Output the (X, Y) coordinate of the center of the cell containing the given text.  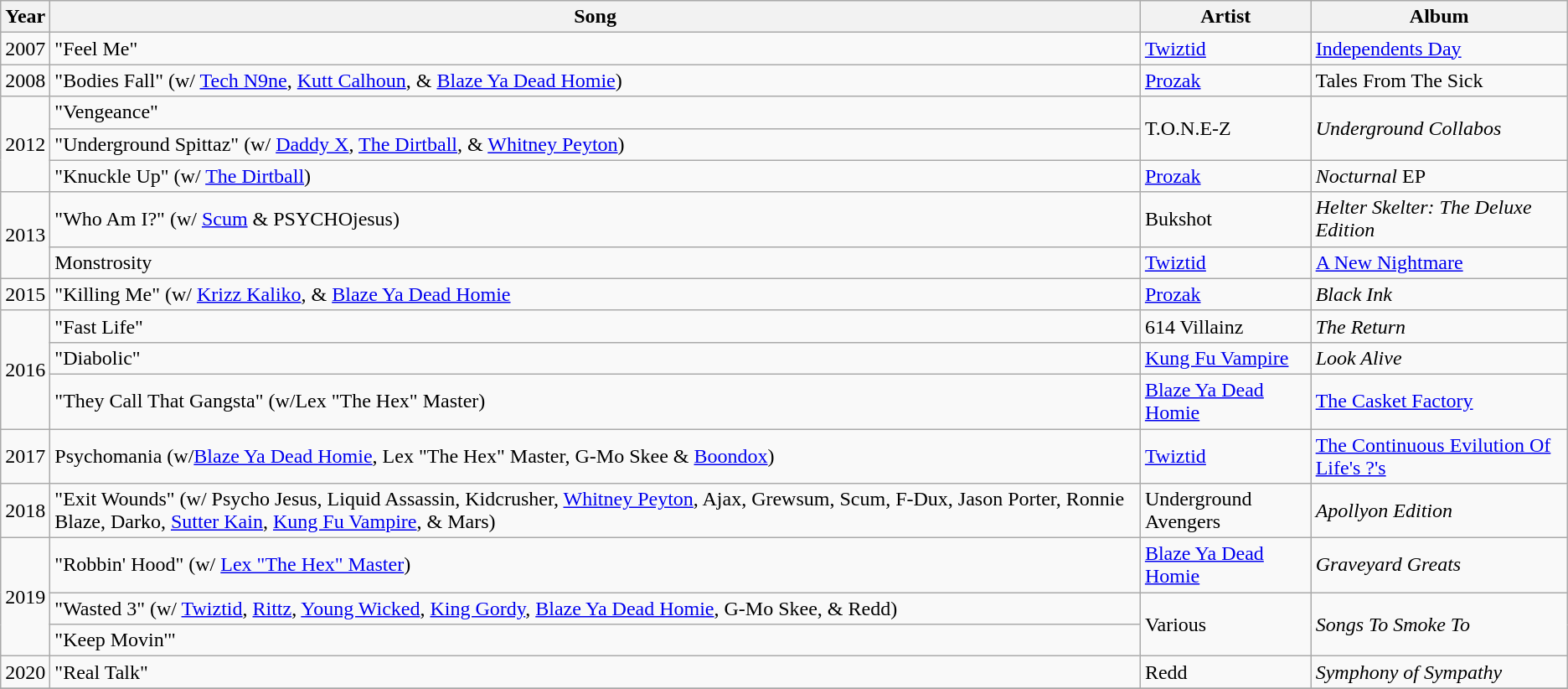
Monstrosity (596, 262)
The Return (1439, 326)
Helter Skelter: The Deluxe Edition (1439, 220)
Look Alive (1439, 358)
Black Ink (1439, 294)
"Killing Me" (w/ Krizz Kaliko, & Blaze Ya Dead Homie (596, 294)
"Diabolic" (596, 358)
A New Nightmare (1439, 262)
2018 (25, 511)
"Vengeance" (596, 112)
Redd (1225, 672)
2015 (25, 294)
"Real Talk" (596, 672)
Album (1439, 17)
2017 (25, 456)
2016 (25, 369)
Independents Day (1439, 49)
2008 (25, 80)
"Feel Me" (596, 49)
"Bodies Fall" (w/ Tech N9ne, Kutt Calhoun, & Blaze Ya Dead Homie) (596, 80)
The Continuous Evilution Of Life's ?'s (1439, 456)
2020 (25, 672)
T.O.N.E-Z (1225, 128)
Songs To Smoke To (1439, 624)
Underground Collabos (1439, 128)
Graveyard Greats (1439, 565)
"Fast Life" (596, 326)
"Robbin' Hood" (w/ Lex "The Hex" Master) (596, 565)
614 Villainz (1225, 326)
Bukshot (1225, 220)
Psychomania (w/Blaze Ya Dead Homie, Lex "The Hex" Master, G-Mo Skee & Boondox) (596, 456)
2019 (25, 597)
"Knuckle Up" (w/ The Dirtball) (596, 176)
"Keep Movin'" (596, 640)
"Who Am I?" (w/ Scum & PSYCHOjesus) (596, 220)
Nocturnal EP (1439, 176)
"Wasted 3" (w/ Twiztid, Rittz, Young Wicked, King Gordy, Blaze Ya Dead Homie, G-Mo Skee, & Redd) (596, 609)
Symphony of Sympathy (1439, 672)
Tales From The Sick (1439, 80)
The Casket Factory (1439, 401)
"Underground Spittaz" (w/ Daddy X, The Dirtball, & Whitney Peyton) (596, 144)
Artist (1225, 17)
2012 (25, 144)
"They Call That Gangsta" (w/Lex "The Hex" Master) (596, 401)
Underground Avengers (1225, 511)
Apollyon Edition (1439, 511)
Year (25, 17)
Kung Fu Vampire (1225, 358)
Various (1225, 624)
Song (596, 17)
2007 (25, 49)
2013 (25, 235)
